Identify which cell holds the provided text, then report its (X, Y) central coordinate. 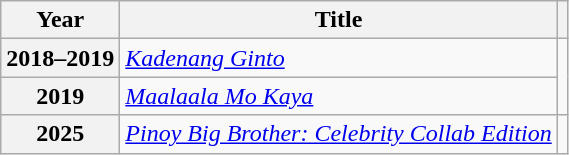
Title (338, 20)
Pinoy Big Brother: Celebrity Collab Edition (338, 134)
Year (60, 20)
2025 (60, 134)
Kadenang Ginto (338, 58)
2018–2019 (60, 58)
2019 (60, 96)
Maalaala Mo Kaya (338, 96)
